Return the (x, y) coordinate for the center point of the cell that contains the specified text.  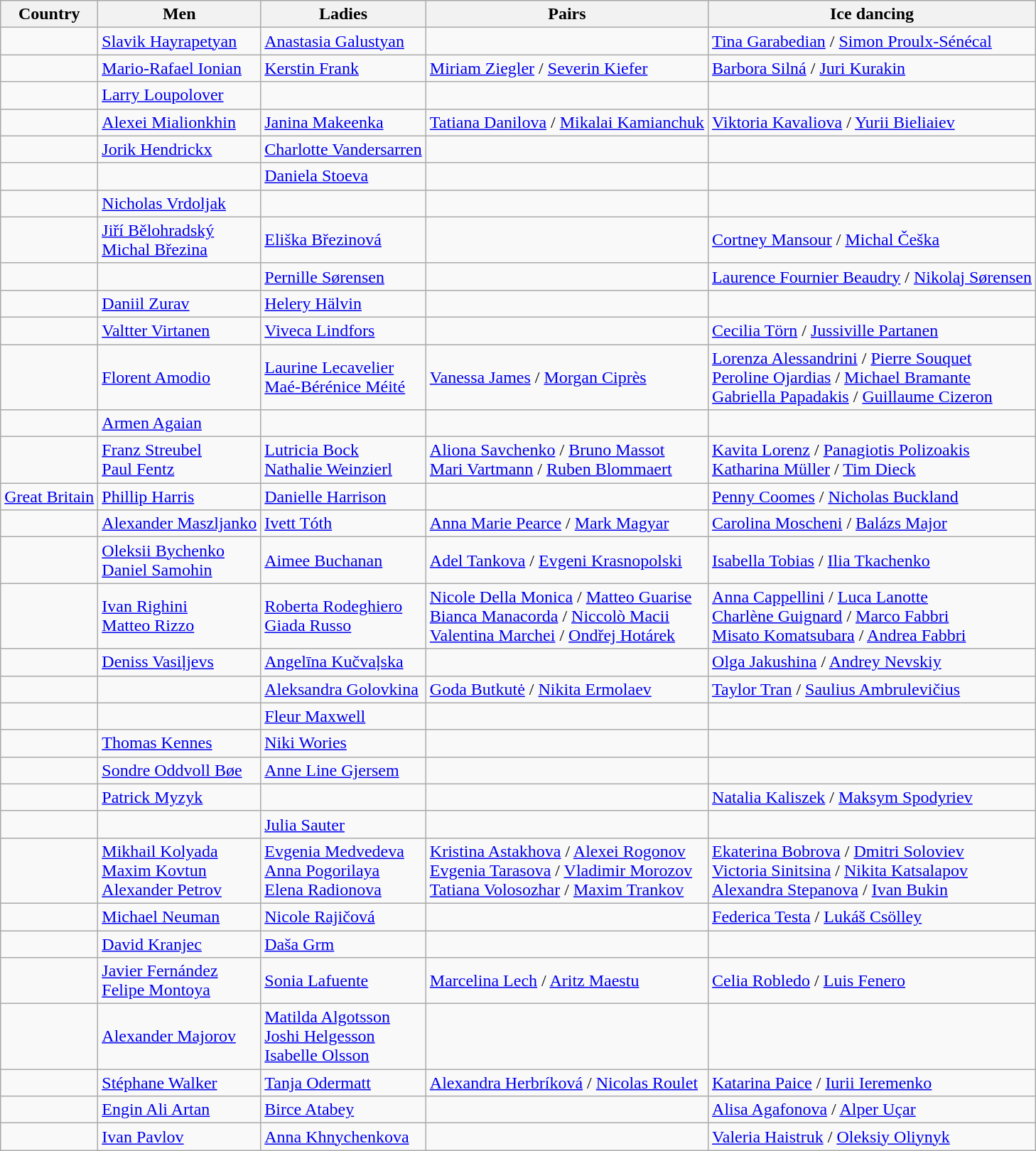
Ice dancing (873, 14)
Tanja Odermatt (344, 1083)
Jorik Hendrickx (179, 149)
Taylor Tran / Saulius Ambrulevičius (873, 689)
Marcelina Lech / Aritz Maestu (567, 980)
Viktoria Kavaliova / Yurii Bieliaiev (873, 122)
Carolina Moscheni / Balázs Major (873, 524)
Lorenza Alessandrini / Pierre Souquet Peroline Ojardias / Michael Bramante Gabriella Papadakis / Guillaume Cizeron (873, 377)
Kristina Astakhova / Alexei Rogonov Evgenia Tarasova / Vladimir Morozov Tatiana Volosozhar / Maxim Trankov (567, 870)
Oleksii Bychenko Daniel Samohin (179, 560)
Pernille Sørensen (344, 276)
Daniil Zurav (179, 303)
Federica Testa / Lukáš Csölley (873, 917)
Helery Hälvin (344, 303)
Nicole Rajičová (344, 917)
Valtter Virtanen (179, 330)
Aliona Savchenko / Bruno Massot Mari Vartmann / Ruben Blommaert (567, 460)
Viveca Lindfors (344, 330)
Laurine Lecavelier Maé-Bérénice Méité (344, 377)
Olga Jakushina / Andrey Nevskiy (873, 662)
Country (50, 14)
Alisa Agafonova / Alper Uçar (873, 1110)
Roberta Rodeghiero Giada Russo (344, 616)
Fleur Maxwell (344, 716)
Birce Atabey (344, 1110)
Valeria Haistruk / Oleksiy Oliynyk (873, 1137)
Cecilia Törn / Jussiville Partanen (873, 330)
Anna Marie Pearce / Mark Magyar (567, 524)
Adel Tankova / Evgeni Krasnopolski (567, 560)
Laurence Fournier Beaudry / Nikolaj Sørensen (873, 276)
Thomas Kennes (179, 743)
Pairs (567, 14)
Katarina Paice / Iurii Ieremenko (873, 1083)
Sondre Oddvoll Bøe (179, 770)
Matilda Algotsson Joshi Helgesson Isabelle Olsson (344, 1037)
Celia Robledo / Luis Fenero (873, 980)
Charlotte Vandersarren (344, 149)
Patrick Myzyk (179, 797)
Cortney Mansour / Michal Češka (873, 240)
Ladies (344, 14)
Ekaterina Bobrova / Dmitri Soloviev Victoria Sinitsina / Nikita Katsalapov Alexandra Stepanova / Ivan Bukin (873, 870)
Anne Line Gjersem (344, 770)
Alexander Maszljanko (179, 524)
Nicole Della Monica / Matteo Guarise Bianca Manacorda / Niccolò Macii Valentina Marchei / Ondřej Hotárek (567, 616)
Janina Makeenka (344, 122)
Nicholas Vrdoljak (179, 203)
Ivan Pavlov (179, 1137)
Kerstin Frank (344, 68)
Michael Neuman (179, 917)
Kavita Lorenz / Panagiotis Polizoakis Katharina Müller / Tim Dieck (873, 460)
Ivett Tóth (344, 524)
Sonia Lafuente (344, 980)
Jiří Bělohradský Michal Březina (179, 240)
Tatiana Danilova / Mikalai Kamianchuk (567, 122)
Julia Sauter (344, 824)
Goda Butkutė / Nikita Ermolaev (567, 689)
Engin Ali Artan (179, 1110)
Vanessa James / Morgan Ciprès (567, 377)
Stéphane Walker (179, 1083)
Phillip Harris (179, 497)
Alexei Mialionkhin (179, 122)
Anna Khnychenkova (344, 1137)
Angelīna Kučvaļska (344, 662)
Franz Streubel Paul Fentz (179, 460)
Alexandra Herbríková / Nicolas Roulet (567, 1083)
Aimee Buchanan (344, 560)
Evgenia Medvedeva Anna Pogorilaya Elena Radionova (344, 870)
Aleksandra Golovkina (344, 689)
Larry Loupolover (179, 95)
Slavik Hayrapetyan (179, 41)
Penny Coomes / Nicholas Buckland (873, 497)
Miriam Ziegler / Severin Kiefer (567, 68)
Daša Grm (344, 944)
Great Britain (50, 497)
Barbora Silná / Juri Kurakin (873, 68)
Niki Wories (344, 743)
Javier Fernández Felipe Montoya (179, 980)
Isabella Tobias / Ilia Tkachenko (873, 560)
Tina Garabedian / Simon Proulx-Sénécal (873, 41)
Anastasia Galustyan (344, 41)
Daniela Stoeva (344, 176)
Lutricia Bock Nathalie Weinzierl (344, 460)
Deniss Vasiļjevs (179, 662)
Danielle Harrison (344, 497)
Natalia Kaliszek / Maksym Spodyriev (873, 797)
Ivan Righini Matteo Rizzo (179, 616)
Men (179, 14)
Florent Amodio (179, 377)
Mario-Rafael Ionian (179, 68)
Mikhail Kolyada Maxim Kovtun Alexander Petrov (179, 870)
Anna Cappellini / Luca Lanotte Charlène Guignard / Marco Fabbri Misato Komatsubara / Andrea Fabbri (873, 616)
Eliška Březinová (344, 240)
David Kranjec (179, 944)
Armen Agaian (179, 423)
Alexander Majorov (179, 1037)
